Extract the (x, y) coordinate from the center of the cell holding the provided text.  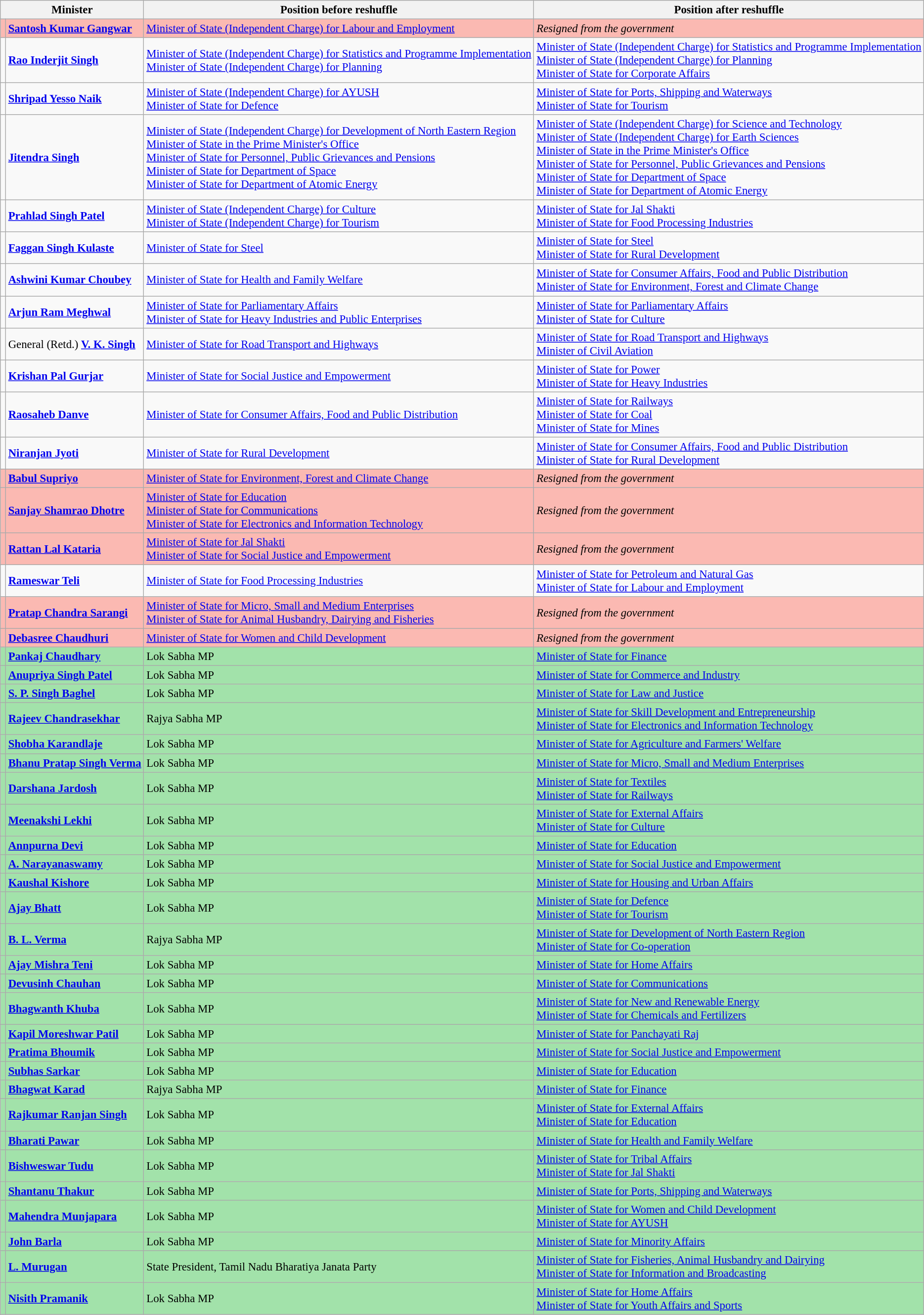
L. Murugan (75, 1267)
Minister of State for Petroleum and Natural GasMinister of State for Labour and Employment (729, 580)
State President, Tamil Nadu Bharatiya Janata Party (339, 1267)
Minister of State for Women and Child Development (339, 638)
Minister of State (Independent Charge) for Statistics and Programme ImplementationMinister of State (Independent Charge) for Planning (339, 60)
Minister of State for Consumer Affairs, Food and Public Distribution (339, 414)
Minister of State for External AffairsMinister of State for Culture (729, 820)
Minister of State for Steel (339, 248)
Minister of State for Road Transport and Highways (339, 344)
Pratima Bhoumik (75, 1052)
Rajeev Chandrasekhar (75, 719)
Minister of State for Ports, Shipping and Waterways (729, 1191)
Pratap Chandra Sarangi (75, 613)
Anupriya Singh Patel (75, 675)
Sanjay Shamrao Dhotre (75, 510)
Minister of State for Fisheries, Animal Husbandry and DairyingMinister of State for Information and Broadcasting (729, 1267)
Minister of State for Law and Justice (729, 694)
Mahendra Munjapara (75, 1216)
Minister of State for Panchayati Raj (729, 1034)
Minister of State for Ports, Shipping and WaterwaysMinister of State for Tourism (729, 99)
Minister of State for Food Processing Industries (339, 580)
Bhanu Pratap Singh Verma (75, 763)
B. L. Verma (75, 939)
Minister of State for EducationMinister of State for CommunicationsMinister of State for Electronics and Information Technology (339, 510)
Bhagwat Karad (75, 1090)
Minister of State (Independent Charge) for Labour and Employment (339, 29)
Minister of State for TextilesMinister of State for Railways (729, 788)
Subhas Sarkar (75, 1071)
Minister of State for Development of North Eastern RegionMinister of State for Co-operation (729, 939)
Rajkumar Ranjan Singh (75, 1115)
Santosh Kumar Gangwar (75, 29)
Kapil Moreshwar Patil (75, 1034)
Prahlad Singh Patel (75, 217)
General (Retd.) V. K. Singh (75, 344)
Minister of State for PowerMinister of State for Heavy Industries (729, 376)
Minister of State for Skill Development and EntrepreneurshipMinister of State for Electronics and Information Technology (729, 719)
Kaushal Kishore (75, 882)
Minister of State (Independent Charge) for AYUSHMinister of State for Defence (339, 99)
Faggan Singh Kulaste (75, 248)
Ajay Mishra Teni (75, 965)
Ashwini Kumar Choubey (75, 280)
Minister of State for Consumer Affairs, Food and Public DistributionMinister of State for Rural Development (729, 453)
Minister of State (Independent Charge) for CultureMinister of State (Independent Charge) for Tourism (339, 217)
Krishan Pal Gurjar (75, 376)
Babul Supriyo (75, 479)
Jitendra Singh (75, 157)
Annpurna Devi (75, 845)
S. P. Singh Baghel (75, 694)
Darshana Jardosh (75, 788)
Position after reshuffle (729, 10)
Shripad Yesso Naik (75, 99)
Minister of State for Parliamentary AffairsMinister of State for Heavy Industries and Public Enterprises (339, 312)
Minister of State for External AffairsMinister of State for Education (729, 1115)
Raosaheb Danve (75, 414)
Minister of State for Environment, Forest and Climate Change (339, 479)
Minister of State for New and Renewable EnergyMinister of State for Chemicals and Fertilizers (729, 1008)
Minister of State for Commerce and Industry (729, 675)
Debasree Chaudhuri (75, 638)
Arjun Ram Meghwal (75, 312)
Minister of State for Home Affairs (729, 965)
Minister of State for SteelMinister of State for Rural Development (729, 248)
Minister of State for Micro, Small and Medium Enterprises (729, 763)
Rattan Lal Kataria (75, 549)
Minister of State for Parliamentary AffairsMinister of State for Culture (729, 312)
Niranjan Jyoti (75, 453)
Minister of State for Women and Child DevelopmentMinister of State for AYUSH (729, 1216)
Nisith Pramanik (75, 1298)
Position before reshuffle (339, 10)
Minister of State for Home AffairsMinister of State for Youth Affairs and Sports (729, 1298)
Ajay Bhatt (75, 908)
Bhagwanth Khuba (75, 1008)
Devusinh Chauhan (75, 984)
Rameswar Teli (75, 580)
Minister of State for Jal ShaktiMinister of State for Social Justice and Empowerment (339, 549)
Shantanu Thakur (75, 1191)
Minister of State for Consumer Affairs, Food and Public DistributionMinister of State for Environment, Forest and Climate Change (729, 280)
Minister of State for Agriculture and Farmers' Welfare (729, 745)
Minister of State for DefenceMinister of State for Tourism (729, 908)
Rao Inderjit Singh (75, 60)
Shobha Karandlaje (75, 745)
Minister of State for Micro, Small and Medium EnterprisesMinister of State for Animal Husbandry, Dairying and Fisheries (339, 613)
Pankaj Chaudhary (75, 657)
Minister of State for Road Transport and HighwaysMinister of Civil Aviation (729, 344)
A. Narayanaswamy (75, 864)
John Barla (75, 1241)
Minister (72, 10)
Bishweswar Tudu (75, 1166)
Minister of State for Housing and Urban Affairs (729, 882)
Bharati Pawar (75, 1140)
Minister of State for RailwaysMinister of State for CoalMinister of State for Mines (729, 414)
Minister of State for Jal ShaktiMinister of State for Food Processing Industries (729, 217)
Minister of State for Tribal AffairsMinister of State for Jal Shakti (729, 1166)
Minister of State for Rural Development (339, 453)
Meenakshi Lekhi (75, 820)
Minister of State for Communications (729, 984)
Minister of State for Minority Affairs (729, 1241)
